Pinpoint the cell where the given text exists, returning its (X, Y) midpoint coordinate. 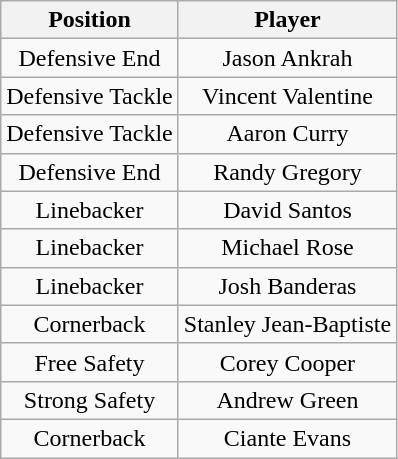
Position (90, 20)
Free Safety (90, 362)
Corey Cooper (287, 362)
Josh Banderas (287, 286)
Randy Gregory (287, 172)
Aaron Curry (287, 134)
Ciante Evans (287, 438)
Strong Safety (90, 400)
David Santos (287, 210)
Andrew Green (287, 400)
Vincent Valentine (287, 96)
Michael Rose (287, 248)
Jason Ankrah (287, 58)
Stanley Jean-Baptiste (287, 324)
Player (287, 20)
